Determine the (X, Y) coordinate at the center of the cell enclosing the given text.  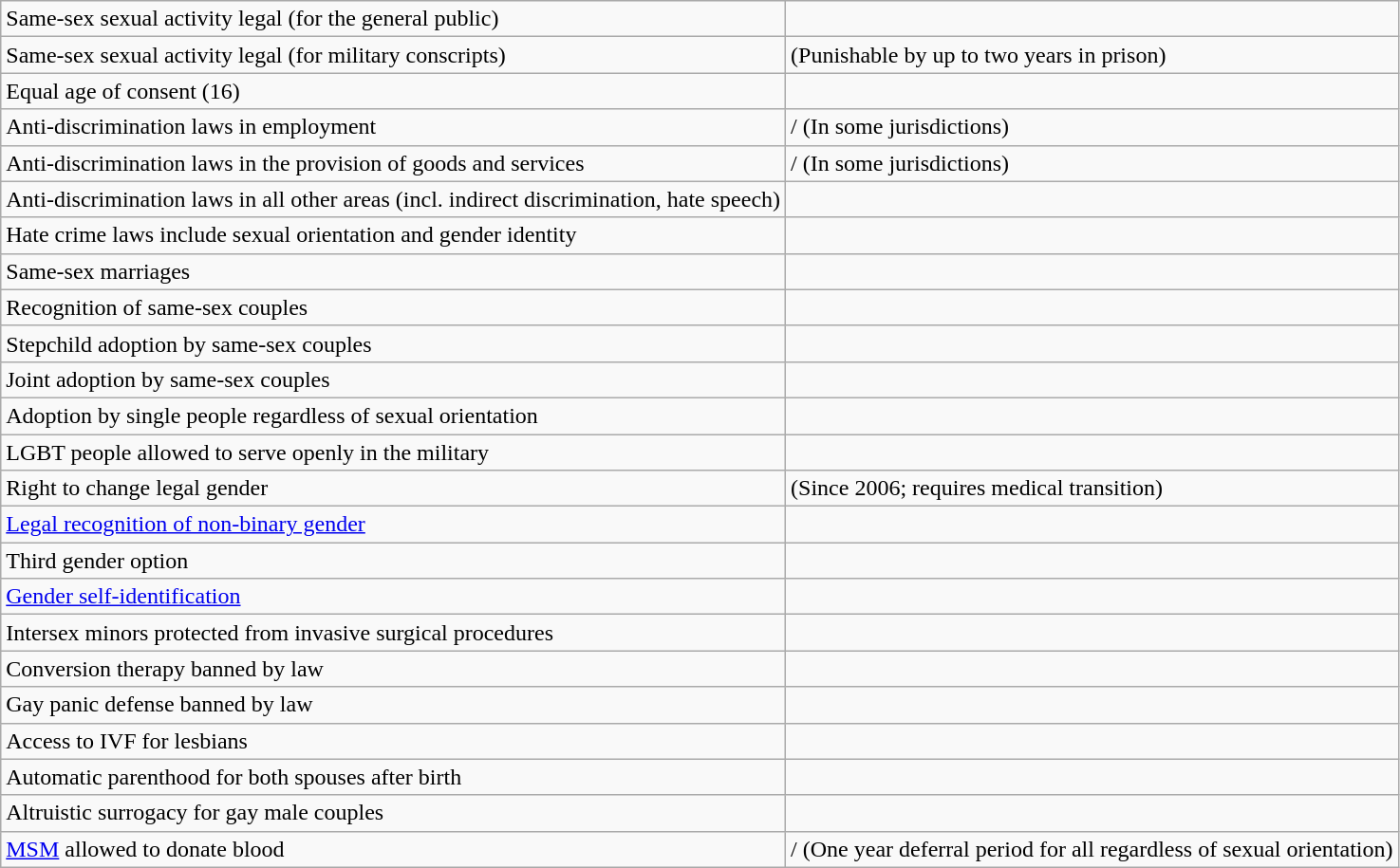
Recognition of same-sex couples (393, 307)
(Punishable by up to two years in prison) (1092, 55)
Anti-discrimination laws in all other areas (incl. indirect discrimination, hate speech) (393, 199)
Intersex minors protected from invasive surgical procedures (393, 633)
Joint adoption by same-sex couples (393, 379)
Same-sex sexual activity legal (for the general public) (393, 19)
Anti-discrimination laws in employment (393, 127)
Right to change legal gender (393, 489)
Legal recognition of non-binary gender (393, 525)
Equal age of consent (16) (393, 91)
Stepchild adoption by same-sex couples (393, 343)
MSM allowed to donate blood (393, 849)
Automatic parenthood for both spouses after birth (393, 777)
Same-sex marriages (393, 271)
Access to IVF for lesbians (393, 741)
Adoption by single people regardless of sexual orientation (393, 416)
Gay panic defense banned by law (393, 705)
LGBT people allowed to serve openly in the military (393, 452)
Conversion therapy banned by law (393, 669)
Gender self-identification (393, 597)
(Since 2006; requires medical transition) (1092, 489)
Third gender option (393, 561)
Same-sex sexual activity legal (for military conscripts) (393, 55)
Altruistic surrogacy for gay male couples (393, 813)
Anti-discrimination laws in the provision of goods and services (393, 163)
/ (One year deferral period for all regardless of sexual orientation) (1092, 849)
Hate crime laws include sexual orientation and gender identity (393, 235)
